Detect which cell encompasses the target text, then output its [x, y] center coordinate. 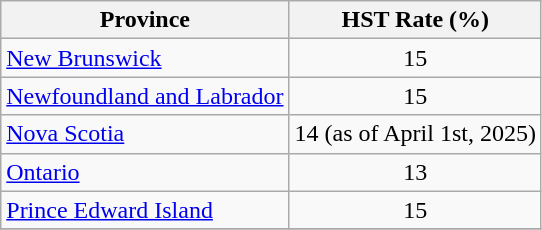
Province [145, 20]
New Brunswick [145, 58]
Newfoundland and Labrador [145, 96]
Ontario [145, 172]
14 (as of April 1st, 2025) [415, 134]
Nova Scotia [145, 134]
HST Rate (%) [415, 20]
13 [415, 172]
Prince Edward Island [145, 210]
